For the text-containing cell, return its midpoint in [x, y] coordinate format. 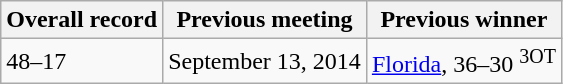
Previous meeting [265, 20]
September 13, 2014 [265, 62]
Previous winner [464, 20]
Florida, 36–30 3OT [464, 62]
48–17 [82, 62]
Overall record [82, 20]
